Provide the (X, Y) coordinate of the cell's center where the given text is located.  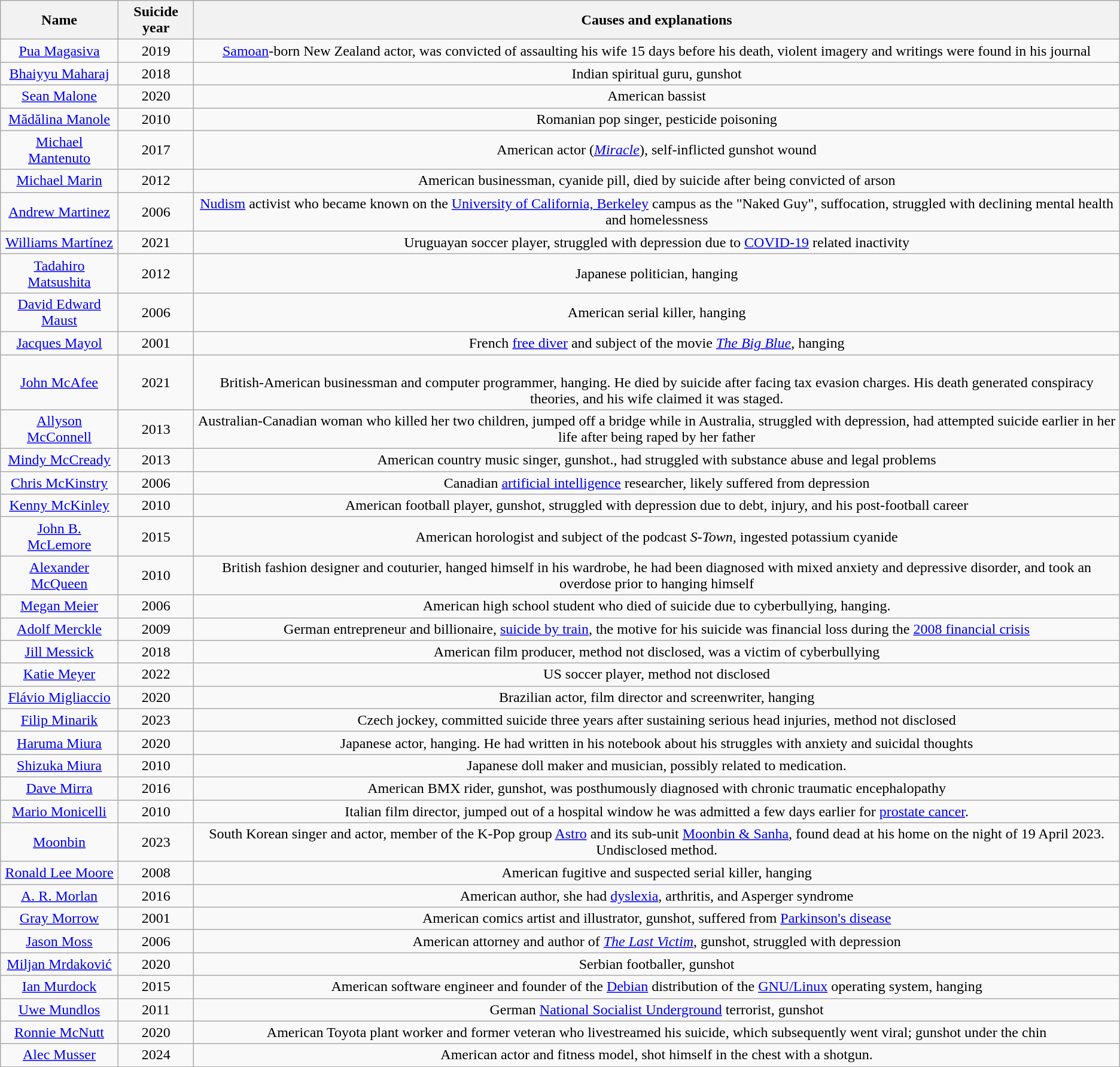
Uruguayan soccer player, struggled with depression due to COVID-19 related inactivity (657, 242)
Shizuka Miura (60, 765)
2024 (156, 1055)
Pua Magasiva (60, 51)
Jill Messick (60, 652)
Alexander McQueen (60, 576)
American fugitive and suspected serial killer, hanging (657, 873)
Kenny McKinley (60, 506)
Chris McKinstry (60, 483)
David Edward Maust (60, 312)
Mario Monicelli (60, 811)
German National Socialist Underground terrorist, gunshot (657, 1010)
American bassist (657, 96)
Brazilian actor, film director and screenwriter, hanging (657, 697)
American actor (Miracle), self-inflicted gunshot wound (657, 150)
Mădălina Manole (60, 119)
Haruma Miura (60, 743)
Filip Minarik (60, 720)
American football player, gunshot, struggled with depression due to debt, injury, and his post-football career (657, 506)
Name (60, 20)
American country music singer, gunshot., had struggled with substance abuse and legal problems (657, 460)
Italian film director, jumped out of a hospital window he was admitted a few days earlier for prostate cancer. (657, 811)
Andrew Martinez (60, 212)
American actor and fitness model, shot himself in the chest with a shotgun. (657, 1055)
Ronald Lee Moore (60, 873)
Sean Malone (60, 96)
Romanian pop singer, pesticide poisoning (657, 119)
2019 (156, 51)
Samoan-born New Zealand actor, was convicted of assaulting his wife 15 days before his death, violent imagery and writings were found in his journal (657, 51)
American author, she had dyslexia, arthritis, and Asperger syndrome (657, 896)
Miljan Mrdaković (60, 964)
John McAfee (60, 382)
Michael Marin (60, 181)
Jason Moss (60, 941)
American software engineer and founder of the Debian distribution of the GNU/Linux operating system, hanging (657, 987)
Causes and explanations (657, 20)
Suicide year (156, 20)
Gray Morrow (60, 919)
German entrepreneur and billionaire, suicide by train, the motive for his suicide was financial loss during the 2008 financial crisis (657, 629)
2011 (156, 1010)
Indian spiritual guru, gunshot (657, 74)
Japanese politician, hanging (657, 273)
Mindy McCready (60, 460)
Canadian artificial intelligence researcher, likely suffered from depression (657, 483)
US soccer player, method not disclosed (657, 674)
American film producer, method not disclosed, was a victim of cyberbullying (657, 652)
Michael Mantenuto (60, 150)
2017 (156, 150)
Flávio Migliaccio (60, 697)
American high school student who died of suicide due to cyberbullying, hanging. (657, 606)
Allyson McConnell (60, 430)
American comics artist and illustrator, gunshot, suffered from Parkinson's disease (657, 919)
Katie Meyer (60, 674)
American attorney and author of The Last Victim, gunshot, struggled with depression (657, 941)
Uwe Mundlos (60, 1010)
2022 (156, 674)
American horologist and subject of the podcast S-Town, ingested potassium cyanide (657, 536)
American serial killer, hanging (657, 312)
Japanese doll maker and musician, possibly related to medication. (657, 765)
Jacques Mayol (60, 343)
Dave Mirra (60, 788)
Serbian footballer, gunshot (657, 964)
Ian Murdock (60, 987)
2009 (156, 629)
John B. McLemore (60, 536)
Bhaiyyu Maharaj (60, 74)
Ronnie McNutt (60, 1032)
American businessman, cyanide pill, died by suicide after being convicted of arson (657, 181)
French free diver and subject of the movie The Big Blue, hanging (657, 343)
American Toyota plant worker and former veteran who livestreamed his suicide, which subsequently went viral; gunshot under the chin (657, 1032)
A. R. Morlan (60, 896)
Tadahiro Matsushita (60, 273)
Czech jockey, committed suicide three years after sustaining serious head injuries, method not disclosed (657, 720)
Japanese actor, hanging. He had written in his notebook about his struggles with anxiety and suicidal thoughts (657, 743)
Megan Meier (60, 606)
Adolf Merckle (60, 629)
Moonbin (60, 843)
Williams Martínez (60, 242)
Alec Musser (60, 1055)
American BMX rider, gunshot, was posthumously diagnosed with chronic traumatic encephalopathy (657, 788)
2008 (156, 873)
